Provide the (X, Y) coordinate of the cell's center where the given text is located.  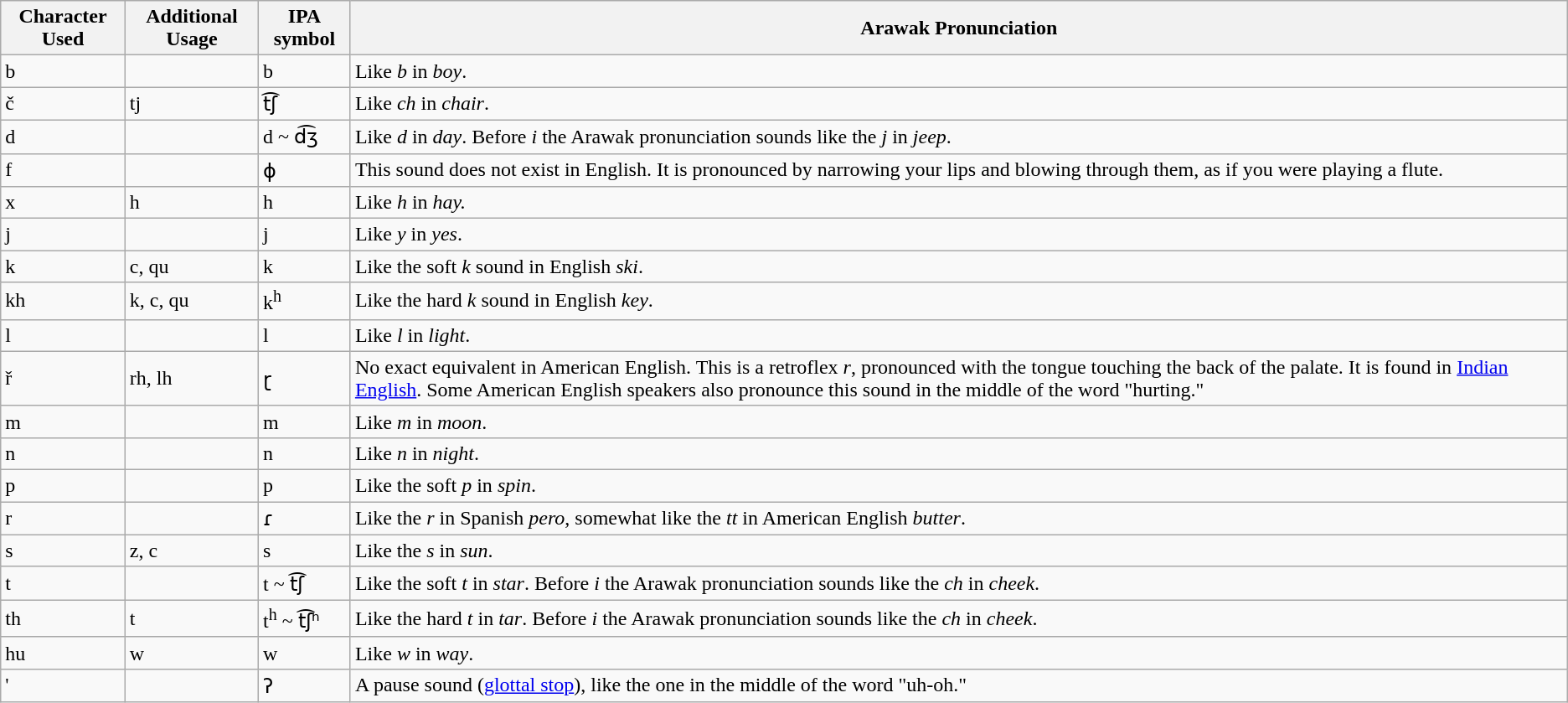
ɽ (304, 379)
A pause sound (glottal stop), like the one in the middle of the word "uh-oh." (958, 685)
Like the soft p in spin. (958, 486)
Like y in yes. (958, 235)
Like the hard t in tar. Before i the Arawak pronunciation sounds like the ch in cheek. (958, 618)
Like the hard k sound in English key. (958, 302)
' (64, 685)
ʔ (304, 685)
Like n in night. (958, 453)
Like h in hay. (958, 203)
Character Used (64, 28)
hu (64, 653)
rh, lh (191, 379)
t͡ʃ (304, 104)
Like d in day. Before i the Arawak pronunciation sounds like the j in jeep. (958, 137)
th ~ t͡ʃʰ (304, 618)
k, c, qu (191, 302)
Like l in light. (958, 335)
r (64, 519)
Additional Usage (191, 28)
č (64, 104)
Like w in way. (958, 653)
d ~ d͡ʒ (304, 137)
d (64, 137)
ɸ (304, 170)
Like the r in Spanish pero, somewhat like the tt in American English butter. (958, 519)
Like b in boy. (958, 71)
Arawak Pronunciation (958, 28)
Like the soft t in star. Before i the Arawak pronunciation sounds like the ch in cheek. (958, 583)
tj (191, 104)
t ~ t͡ʃ (304, 583)
Like the soft k sound in English ski. (958, 266)
x (64, 203)
th (64, 618)
ɾ (304, 519)
Like the s in sun. (958, 551)
This sound does not exist in English. It is pronounced by narrowing your lips and blowing through them, as if you were playing a flute. (958, 170)
c, qu (191, 266)
z, c (191, 551)
f (64, 170)
ř (64, 379)
Like ch in chair. (958, 104)
IPA symbol (304, 28)
Like m in moon. (958, 421)
